Capture the cell that displays the provided text and extract its (X, Y) central coordinate. 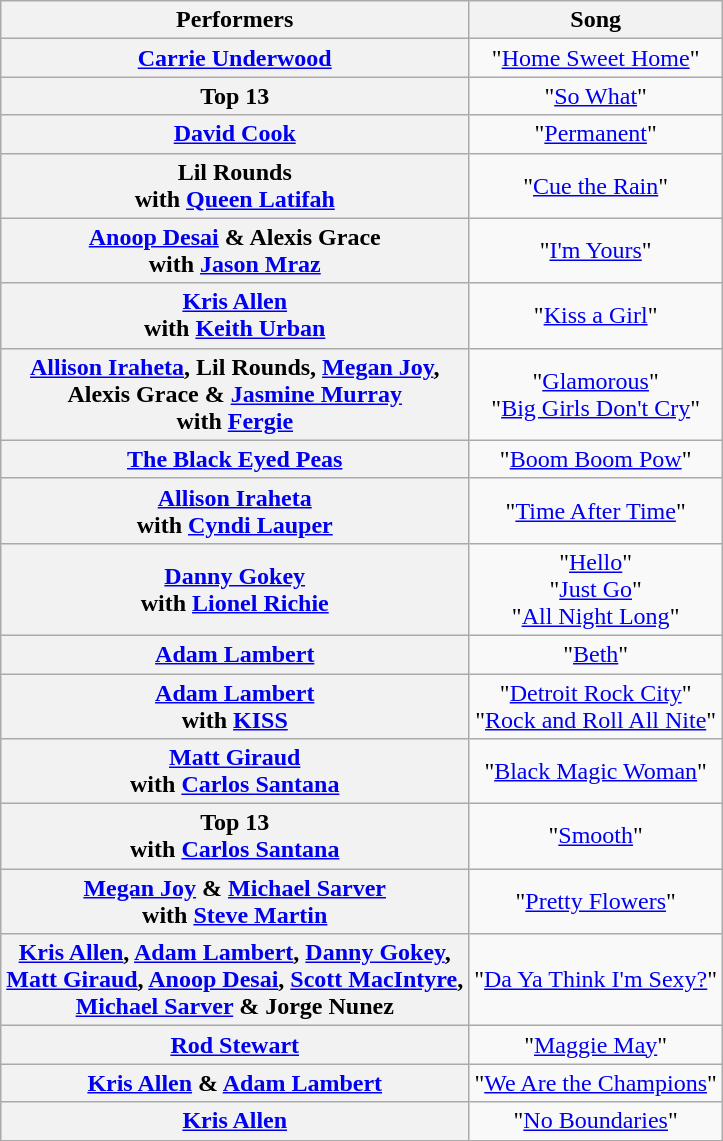
Adam Lambert (235, 654)
"Boom Boom Pow" (596, 459)
"Maggie May" (596, 1045)
Carrie Underwood (235, 58)
Performers (235, 20)
Kris Allen, Adam Lambert, Danny Gokey,Matt Giraud, Anoop Desai, Scott MacIntyre,Michael Sarver & Jorge Nunez (235, 980)
"Glamorous""Big Girls Don't Cry" (596, 394)
Top 13with Carlos Santana (235, 836)
Lil Roundswith Queen Latifah (235, 186)
Rod Stewart (235, 1045)
Danny Gokeywith Lionel Richie (235, 589)
"Cue the Rain" (596, 186)
Kris Allen & Adam Lambert (235, 1083)
"Black Magic Woman" (596, 772)
"Permanent" (596, 134)
"So What" (596, 96)
Matt Giraudwith Carlos Santana (235, 772)
Adam Lambertwith KISS (235, 706)
Megan Joy & Michael Sarverwith Steve Martin (235, 902)
"I'm Yours" (596, 250)
The Black Eyed Peas (235, 459)
Top 13 (235, 96)
David Cook (235, 134)
"Hello""Just Go""All Night Long" (596, 589)
"No Boundaries" (596, 1121)
Allison Iraheta, Lil Rounds, Megan Joy,Alexis Grace & Jasmine Murraywith Fergie (235, 394)
"Time After Time" (596, 510)
Allison Irahetawith Cyndi Lauper (235, 510)
"Pretty Flowers" (596, 902)
Kris Allenwith Keith Urban (235, 316)
"We Are the Champions" (596, 1083)
"Smooth" (596, 836)
"Beth" (596, 654)
"Kiss a Girl" (596, 316)
"Home Sweet Home" (596, 58)
"Detroit Rock City""Rock and Roll All Nite" (596, 706)
Kris Allen (235, 1121)
Anoop Desai & Alexis Gracewith Jason Mraz (235, 250)
"Da Ya Think I'm Sexy?" (596, 980)
Song (596, 20)
